Search for the cell housing the specified text and yield its (x, y) center coordinate. 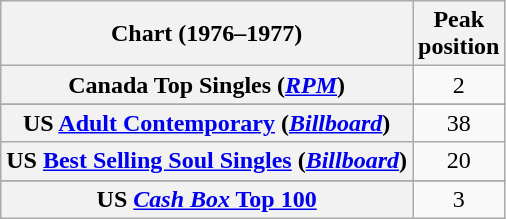
Chart (1976–1977) (207, 34)
2 (459, 85)
Peakposition (459, 34)
38 (459, 123)
Canada Top Singles (RPM) (207, 85)
3 (459, 199)
US Cash Box Top 100 (207, 199)
US Best Selling Soul Singles (Billboard) (207, 161)
US Adult Contemporary (Billboard) (207, 123)
20 (459, 161)
